Find where the given text appears and provide that cell's center as [x, y] coordinate. 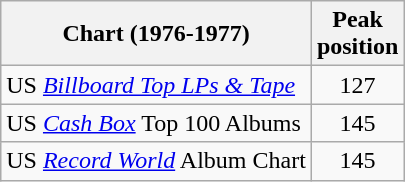
US Billboard Top LPs & Tape [156, 85]
Peakposition [357, 34]
Chart (1976-1977) [156, 34]
127 [357, 85]
US Record World Album Chart [156, 161]
US Cash Box Top 100 Albums [156, 123]
